Locate the cell with the specified text and output its (x, y) center coordinate. 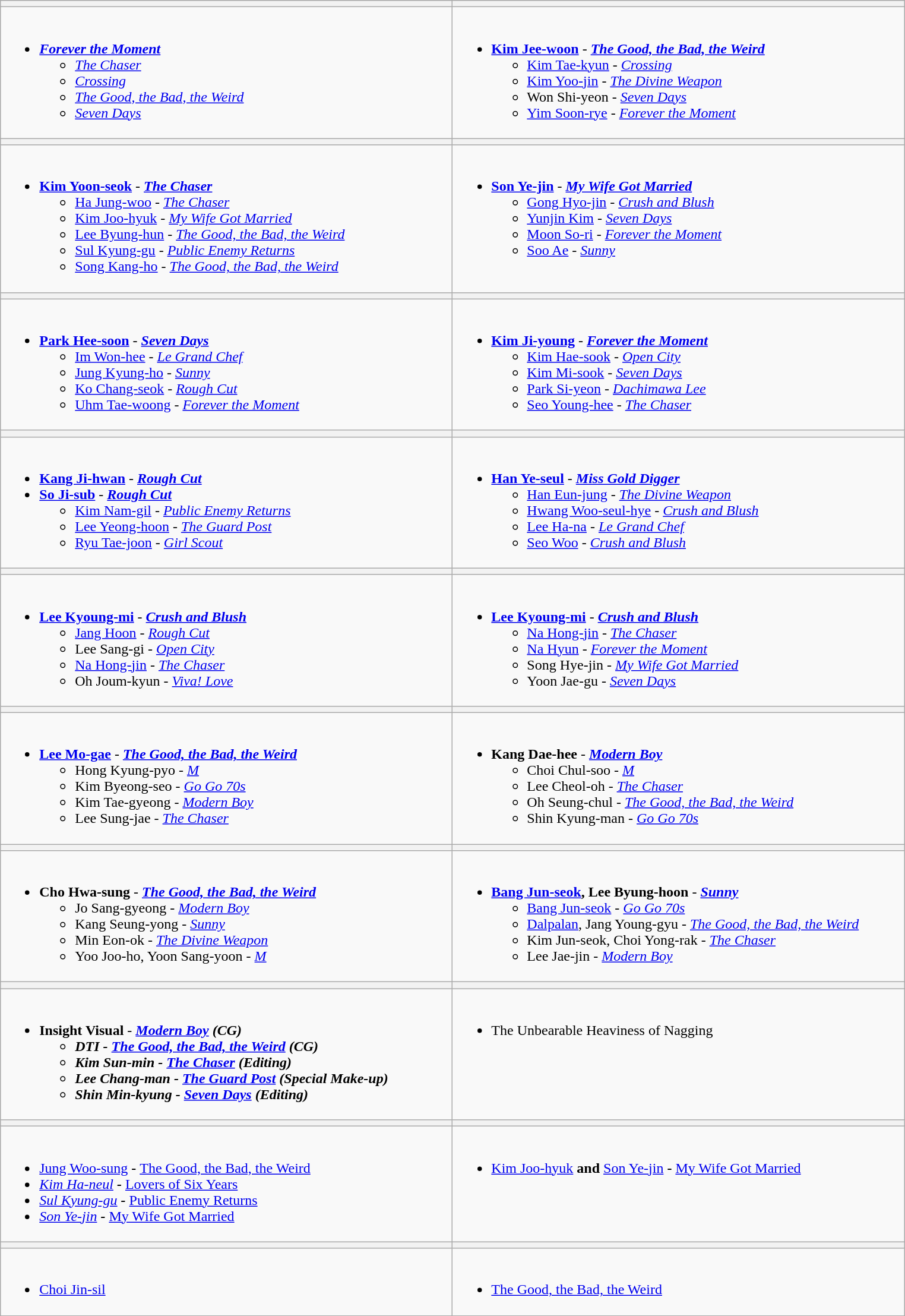
Kang Ji-hwan - Rough CutSo Ji-sub - Rough CutKim Nam-gil - Public Enemy ReturnsLee Yeong-hoon - The Guard PostRyu Tae-joon - Girl Scout (227, 503)
Kim Ji-young - Forever the MomentKim Hae-sook - Open CityKim Mi-sook - Seven DaysPark Si-yeon - Dachimawa LeeSeo Young-hee - The Chaser (678, 365)
Han Ye-seul - Miss Gold DiggerHan Eun-jung - The Divine WeaponHwang Woo-seul-hye - Crush and BlushLee Ha-na - Le Grand ChefSeo Woo - Crush and Blush (678, 503)
Jung Woo-sung - The Good, the Bad, the WeirdKim Ha-neul - Lovers of Six YearsSul Kyung-gu - Public Enemy ReturnsSon Ye-jin - My Wife Got Married (227, 1184)
Kang Dae-hee - Modern BoyChoi Chul-soo - MLee Cheol-oh - The ChaserOh Seung-chul - The Good, the Bad, the WeirdShin Kyung-man - Go Go 70s (678, 778)
Son Ye-jin - My Wife Got MarriedGong Hyo-jin - Crush and BlushYunjin Kim - Seven DaysMoon So-ri - Forever the MomentSoo Ae - Sunny (678, 219)
Lee Mo-gae - The Good, the Bad, the WeirdHong Kyung-pyo - MKim Byeong-seo - Go Go 70sKim Tae-gyeong - Modern BoyLee Sung-jae - The Chaser (227, 778)
Lee Kyoung-mi - Crush and BlushNa Hong-jin - The ChaserNa Hyun - Forever the MomentSong Hye-jin - My Wife Got MarriedYoon Jae-gu - Seven Days (678, 640)
The Good, the Bad, the Weird (678, 1282)
Kim Joo-hyuk and Son Ye-jin - My Wife Got Married (678, 1184)
The Unbearable Heaviness of Nagging (678, 1054)
Choi Jin-sil (227, 1282)
Lee Kyoung-mi - Crush and BlushJang Hoon - Rough CutLee Sang-gi - Open CityNa Hong-jin - The ChaserOh Joum-kyun - Viva! Love (227, 640)
Park Hee-soon - Seven DaysIm Won-hee - Le Grand ChefJung Kyung-ho - SunnyKo Chang-seok - Rough CutUhm Tae-woong - Forever the Moment (227, 365)
Forever the MomentThe ChaserCrossingThe Good, the Bad, the WeirdSeven Days (227, 72)
